Identify which cell holds the provided text, then report its [x, y] central coordinate. 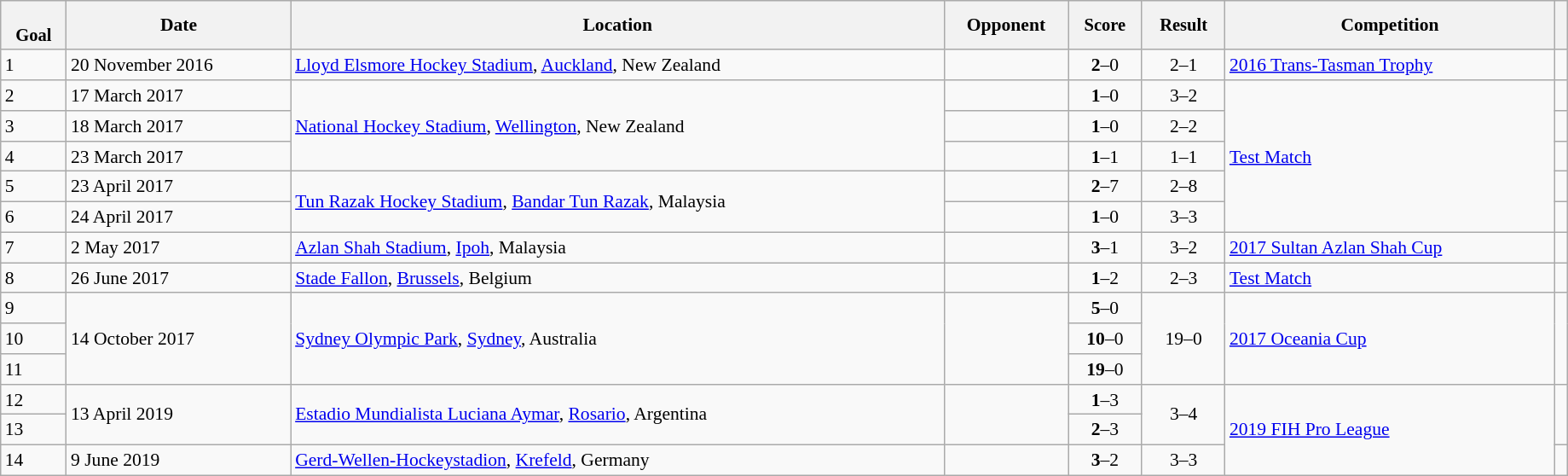
Azlan Shah Stadium, Ipoh, Malaysia [617, 248]
5–0 [1105, 309]
23 March 2017 [179, 157]
1–3 [1105, 400]
Date [179, 26]
4 [34, 157]
20 November 2016 [179, 66]
23 April 2017 [179, 187]
1 [34, 66]
Sydney Olympic Park, Sydney, Australia [617, 340]
8 [34, 278]
2019 FIH Pro League [1390, 430]
National Hockey Stadium, Wellington, New Zealand [617, 126]
2–1 [1183, 66]
Opponent [1006, 26]
1–2 [1105, 278]
2 [34, 96]
Stade Fallon, Brussels, Belgium [617, 278]
Result [1183, 26]
7 [34, 248]
Competition [1390, 26]
3 [34, 126]
10 [34, 339]
2–0 [1105, 66]
14 October 2017 [179, 340]
3–1 [1105, 248]
10–0 [1105, 339]
24 April 2017 [179, 218]
2017 Oceania Cup [1390, 340]
26 June 2017 [179, 278]
2 May 2017 [179, 248]
2017 Sultan Azlan Shah Cup [1390, 248]
12 [34, 400]
Lloyd Elsmore Hockey Stadium, Auckland, New Zealand [617, 66]
11 [34, 369]
Gerd-Wellen-Hockeystadion, Krefeld, Germany [617, 461]
Tun Razak Hockey Stadium, Bandar Tun Razak, Malaysia [617, 201]
Score [1105, 26]
2016 Trans-Tasman Trophy [1390, 66]
2–7 [1105, 187]
Estadio Mundialista Luciana Aymar, Rosario, Argentina [617, 415]
9 June 2019 [179, 461]
6 [34, 218]
5 [34, 187]
13 April 2019 [179, 415]
18 March 2017 [179, 126]
Location [617, 26]
14 [34, 461]
17 March 2017 [179, 96]
2–8 [1183, 187]
3–4 [1183, 415]
13 [34, 430]
Goal [34, 26]
2–2 [1183, 126]
9 [34, 309]
